Identify which cell holds the provided text, then report its (X, Y) central coordinate. 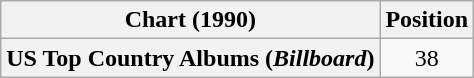
38 (427, 58)
US Top Country Albums (Billboard) (190, 58)
Position (427, 20)
Chart (1990) (190, 20)
